Scan for the cell matching the given text and deliver its (x, y) coordinate at center. 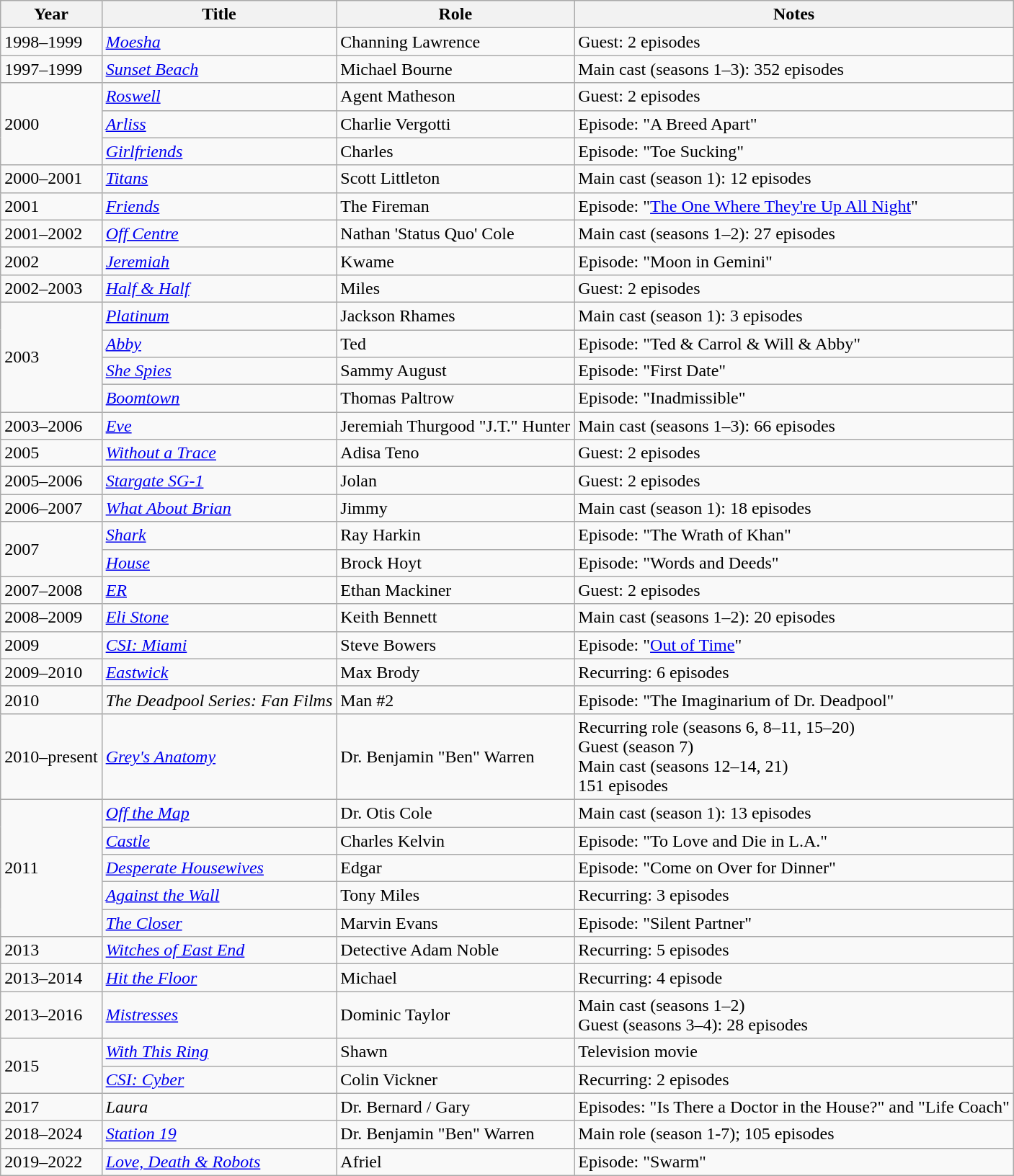
CSI: Miami (219, 645)
Recurring: 4 episode (794, 978)
2010–present (51, 757)
2013–2014 (51, 978)
Jimmy (455, 508)
Half & Half (219, 288)
CSI: Cyber (219, 1079)
Grey's Anatomy (219, 757)
Eve (219, 426)
Sammy August (455, 371)
Adisa Teno (455, 453)
Eastwick (219, 672)
2010 (51, 700)
Detective Adam Noble (455, 950)
Brock Hoyt (455, 563)
Dominic Taylor (455, 1015)
She Spies (219, 371)
Episode: "Moon in Gemini" (794, 261)
Nathan 'Status Quo' Cole (455, 233)
Main cast (seasons 1–2): 27 episodes (794, 233)
Jolan (455, 481)
Roswell (219, 97)
Title (219, 14)
2002 (51, 261)
Shawn (455, 1052)
Recurring: 2 episodes (794, 1079)
Off the Map (219, 813)
Recurring: 3 episodes (794, 896)
Main cast (seasons 1–3): 352 episodes (794, 69)
Michael Bourne (455, 69)
Recurring: 6 episodes (794, 672)
Friends (219, 206)
Episode: "Silent Partner" (794, 923)
Main role (season 1-7); 105 episodes (794, 1134)
Episode: "Ted & Carrol & Will & Abby" (794, 344)
Titans (219, 179)
Laura (219, 1107)
Main cast (seasons 1–3): 66 episodes (794, 426)
Year (51, 14)
2003–2006 (51, 426)
Without a Trace (219, 453)
Episode: "The Imaginarium of Dr. Deadpool" (794, 700)
Boomtown (219, 398)
Witches of East End (219, 950)
Charles Kelvin (455, 841)
Max Brody (455, 672)
Scott Littleton (455, 179)
ER (219, 590)
Shark (219, 535)
Notes (794, 14)
Against the Wall (219, 896)
Ted (455, 344)
Jeremiah (219, 261)
Off Centre (219, 233)
Role (455, 14)
Platinum (219, 316)
Jeremiah Thurgood "J.T." Hunter (455, 426)
Episode: "A Breed Apart" (794, 124)
2009–2010 (51, 672)
House (219, 563)
The Deadpool Series: Fan Films (219, 700)
With This Ring (219, 1052)
Main cast (seasons 1–2): 20 episodes (794, 618)
The Closer (219, 923)
Moesha (219, 42)
Kwame (455, 261)
2000–2001 (51, 179)
Stargate SG-1 (219, 481)
Main cast (season 1): 13 episodes (794, 813)
Arliss (219, 124)
Dr. Otis Cole (455, 813)
Charles (455, 151)
What About Brian (219, 508)
2015 (51, 1066)
Dr. Bernard / Gary (455, 1107)
Episode: "The One Where They're Up All Night" (794, 206)
Desperate Housewives (219, 868)
Episode: "The Wrath of Khan" (794, 535)
1998–1999 (51, 42)
Episode: "Toe Sucking" (794, 151)
2000 (51, 124)
2009 (51, 645)
Episode: "Words and Deeds" (794, 563)
Ray Harkin (455, 535)
Station 19 (219, 1134)
Episode: "Out of Time" (794, 645)
2013–2016 (51, 1015)
2019–2022 (51, 1162)
Recurring: 5 episodes (794, 950)
Colin Vickner (455, 1079)
Man #2 (455, 700)
Episode: "Come on Over for Dinner" (794, 868)
2018–2024 (51, 1134)
Girlfriends (219, 151)
2008–2009 (51, 618)
Episode: "To Love and Die in L.A." (794, 841)
Ethan Mackiner (455, 590)
Charlie Vergotti (455, 124)
Michael (455, 978)
2005–2006 (51, 481)
Channing Lawrence (455, 42)
Edgar (455, 868)
2005 (51, 453)
Main cast (season 1): 18 episodes (794, 508)
Main cast (seasons 1–2)Guest (seasons 3–4): 28 episodes (794, 1015)
Marvin Evans (455, 923)
Abby (219, 344)
Main cast (season 1): 12 episodes (794, 179)
Miles (455, 288)
Episode: "First Date" (794, 371)
2007–2008 (51, 590)
Steve Bowers (455, 645)
2002–2003 (51, 288)
Afriel (455, 1162)
Castle (219, 841)
2013 (51, 950)
Episodes: "Is There a Doctor in the House?" and "Life Coach" (794, 1107)
2017 (51, 1107)
2011 (51, 868)
Episode: "Inadmissible" (794, 398)
Episode: "Swarm" (794, 1162)
2003 (51, 357)
Thomas Paltrow (455, 398)
Mistresses (219, 1015)
Keith Bennett (455, 618)
Recurring role (seasons 6, 8–11, 15–20) Guest (season 7) Main cast (seasons 12–14, 21)151 episodes (794, 757)
Tony Miles (455, 896)
1997–1999 (51, 69)
Main cast (season 1): 3 episodes (794, 316)
Love, Death & Robots (219, 1162)
2007 (51, 549)
The Fireman (455, 206)
2001–2002 (51, 233)
2001 (51, 206)
Agent Matheson (455, 97)
Hit the Floor (219, 978)
Jackson Rhames (455, 316)
Television movie (794, 1052)
2006–2007 (51, 508)
Sunset Beach (219, 69)
Eli Stone (219, 618)
